Output the (X, Y) coordinate of the center of the cell containing the given text.  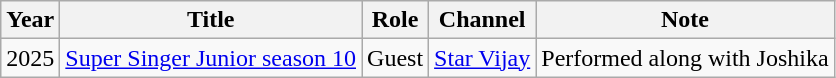
Guest (396, 58)
2025 (30, 58)
Performed along with Joshika (685, 58)
Channel (482, 20)
Star Vijay (482, 58)
Role (396, 20)
Title (211, 20)
Note (685, 20)
Year (30, 20)
Super Singer Junior season 10 (211, 58)
